Extract the (x, y) coordinate from the center of the cell holding the provided text.  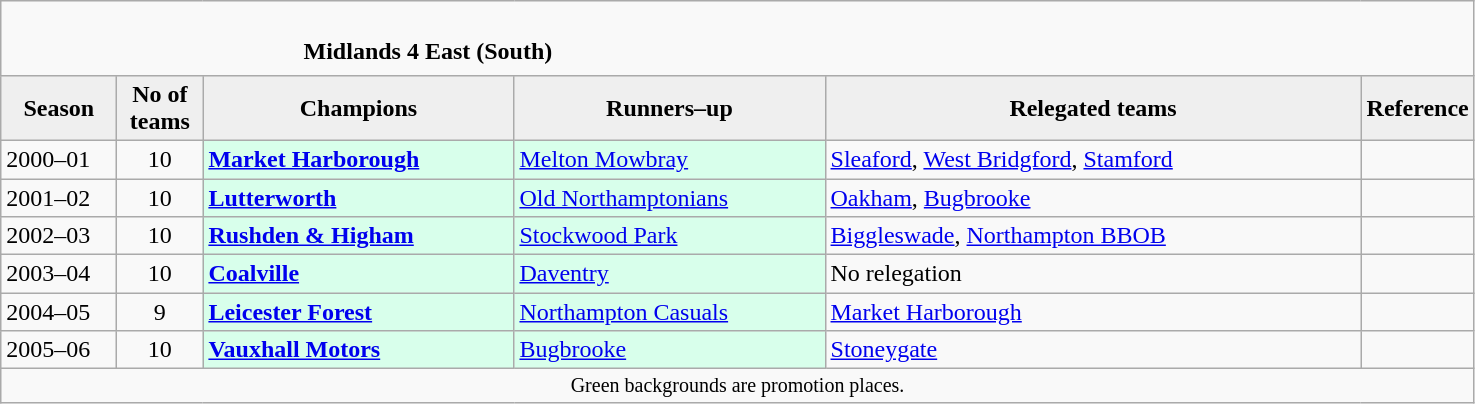
Season (59, 108)
Rushden & Higham (358, 236)
Vauxhall Motors (358, 350)
2000–01 (59, 159)
No of teams (160, 108)
Bugbrooke (670, 350)
Leicester Forest (358, 312)
2005–06 (59, 350)
Northampton Casuals (670, 312)
2003–04 (59, 274)
Stoneygate (1093, 350)
2001–02 (59, 197)
2002–03 (59, 236)
Relegated teams (1093, 108)
Daventry (670, 274)
2004–05 (59, 312)
Sleaford, West Bridgford, Stamford (1093, 159)
Melton Mowbray (670, 159)
No relegation (1093, 274)
Green backgrounds are promotion places. (738, 386)
Reference (1418, 108)
Biggleswade, Northampton BBOB (1093, 236)
Old Northamptonians (670, 197)
9 (160, 312)
Stockwood Park (670, 236)
Champions (358, 108)
Lutterworth (358, 197)
Runners–up (670, 108)
Oakham, Bugbrooke (1093, 197)
Coalville (358, 274)
